Pinpoint the cell where the given text exists, returning its (x, y) midpoint coordinate. 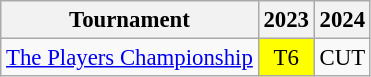
2023 (286, 20)
2024 (342, 20)
Tournament (130, 20)
T6 (286, 58)
The Players Championship (130, 58)
CUT (342, 58)
